Capture the cell that displays the provided text and extract its [X, Y] central coordinate. 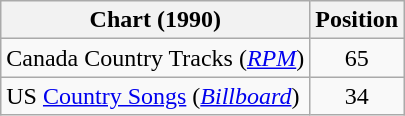
Position [357, 20]
65 [357, 58]
Canada Country Tracks (RPM) [156, 58]
34 [357, 96]
US Country Songs (Billboard) [156, 96]
Chart (1990) [156, 20]
